Extract the [x, y] coordinate from the center of the cell holding the provided text.  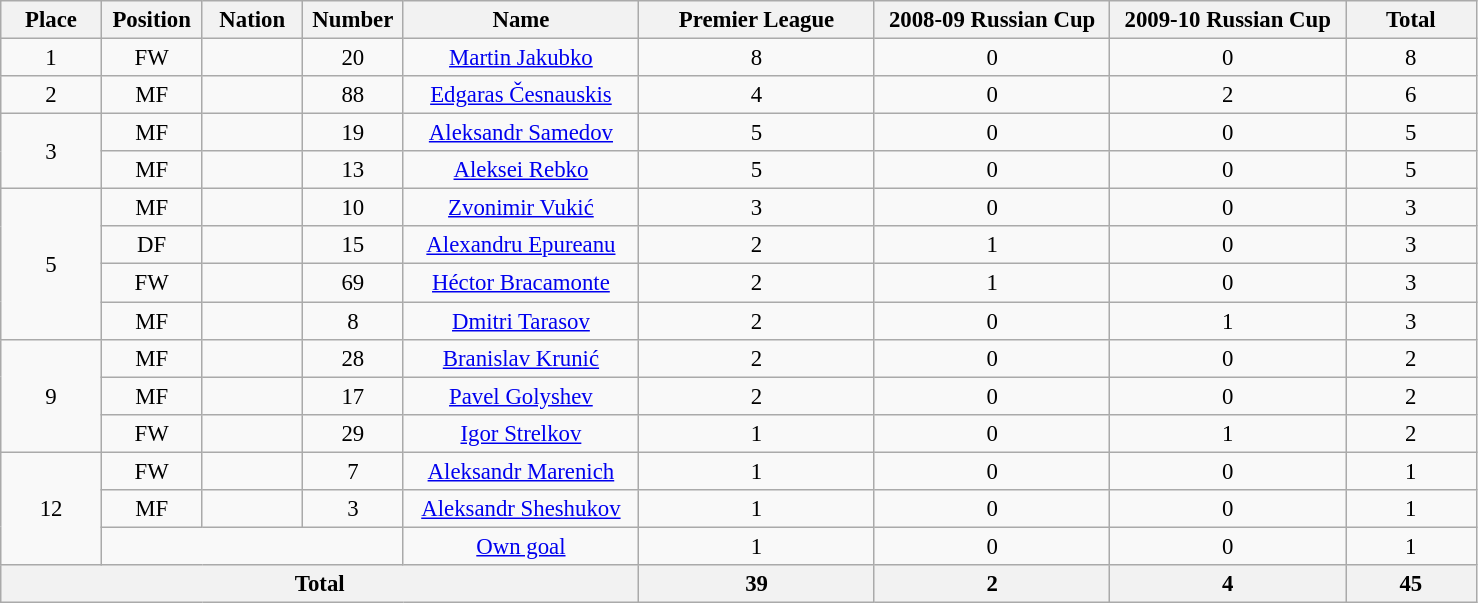
Pavel Golyshev [521, 396]
Aleksandr Samedov [521, 133]
Aleksei Rebko [521, 170]
Dmitri Tarasov [521, 321]
69 [354, 283]
Zvonimir Vukić [521, 208]
Nation [252, 20]
Position [152, 20]
Alexandru Epureanu [521, 245]
20 [354, 58]
13 [354, 170]
Aleksandr Marenich [521, 471]
88 [354, 95]
Héctor Bracamonte [521, 283]
19 [354, 133]
Edgaras Česnauskis [521, 95]
Premier League [757, 20]
17 [354, 396]
Place [52, 20]
9 [52, 396]
28 [354, 358]
29 [354, 433]
DF [152, 245]
Martin Jakubko [521, 58]
Own goal [521, 546]
7 [354, 471]
Branislav Krunić [521, 358]
12 [52, 508]
2008-09 Russian Cup [992, 20]
39 [757, 584]
Igor Strelkov [521, 433]
Aleksandr Sheshukov [521, 509]
Number [354, 20]
15 [354, 245]
Name [521, 20]
6 [1412, 95]
10 [354, 208]
2009-10 Russian Cup [1228, 20]
45 [1412, 584]
